Provide the (X, Y) coordinate of the cell's center where the given text is located.  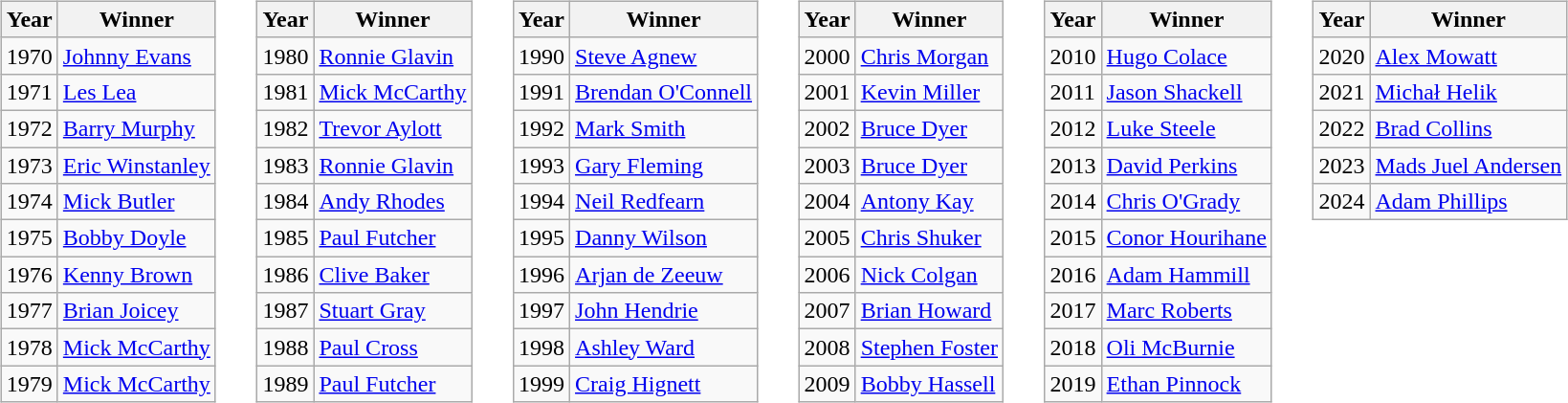
Mick Butler (136, 202)
1996 (541, 275)
2001 (827, 92)
Les Lea (136, 92)
Johnny Evans (136, 56)
Andy Rhodes (392, 202)
2019 (1073, 384)
Hugo Colace (1186, 56)
2003 (827, 166)
Bobby Doyle (136, 238)
2006 (827, 275)
Bobby Hassell (929, 384)
2002 (827, 128)
1995 (541, 238)
Gary Fleming (664, 166)
Ethan Pinnock (1186, 384)
Marc Roberts (1186, 311)
1986 (285, 275)
1993 (541, 166)
2018 (1073, 347)
2005 (827, 238)
1988 (285, 347)
2010 (1073, 56)
1997 (541, 311)
Brian Joicey (136, 311)
2007 (827, 311)
1999 (541, 384)
Kenny Brown (136, 275)
1977 (29, 311)
1975 (29, 238)
1998 (541, 347)
Mads Juel Andersen (1469, 166)
Clive Baker (392, 275)
Arjan de Zeeuw (664, 275)
2004 (827, 202)
1976 (29, 275)
Danny Wilson (664, 238)
1974 (29, 202)
2021 (1341, 92)
Conor Hourihane (1186, 238)
Eric Winstanley (136, 166)
1985 (285, 238)
1983 (285, 166)
2020 (1341, 56)
2012 (1073, 128)
2016 (1073, 275)
2009 (827, 384)
2014 (1073, 202)
Stuart Gray (392, 311)
Craig Hignett (664, 384)
Oli McBurnie (1186, 347)
John Hendrie (664, 311)
1971 (29, 92)
David Perkins (1186, 166)
1970 (29, 56)
1987 (285, 311)
Nick Colgan (929, 275)
Paul Cross (392, 347)
Alex Mowatt (1469, 56)
1994 (541, 202)
Steve Agnew (664, 56)
2017 (1073, 311)
Chris Shuker (929, 238)
1981 (285, 92)
Michał Helik (1469, 92)
Jason Shackell (1186, 92)
2013 (1073, 166)
2024 (1341, 202)
Ashley Ward (664, 347)
2023 (1341, 166)
1984 (285, 202)
Kevin Miller (929, 92)
Barry Murphy (136, 128)
Neil Redfearn (664, 202)
Brendan O'Connell (664, 92)
Brian Howard (929, 311)
2000 (827, 56)
1990 (541, 56)
Adam Phillips (1469, 202)
2015 (1073, 238)
Luke Steele (1186, 128)
1992 (541, 128)
Antony Kay (929, 202)
1991 (541, 92)
1982 (285, 128)
Mark Smith (664, 128)
Brad Collins (1469, 128)
1978 (29, 347)
2022 (1341, 128)
1972 (29, 128)
1980 (285, 56)
1989 (285, 384)
Trevor Aylott (392, 128)
Adam Hammill (1186, 275)
2008 (827, 347)
Chris O'Grady (1186, 202)
1979 (29, 384)
Chris Morgan (929, 56)
2011 (1073, 92)
Stephen Foster (929, 347)
1973 (29, 166)
